Locate the cell with the specified text and output its (x, y) center coordinate. 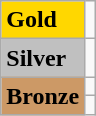
Gold (43, 20)
Bronze (43, 96)
Silver (43, 58)
